Locate the cell with the specified text and output its (X, Y) center coordinate. 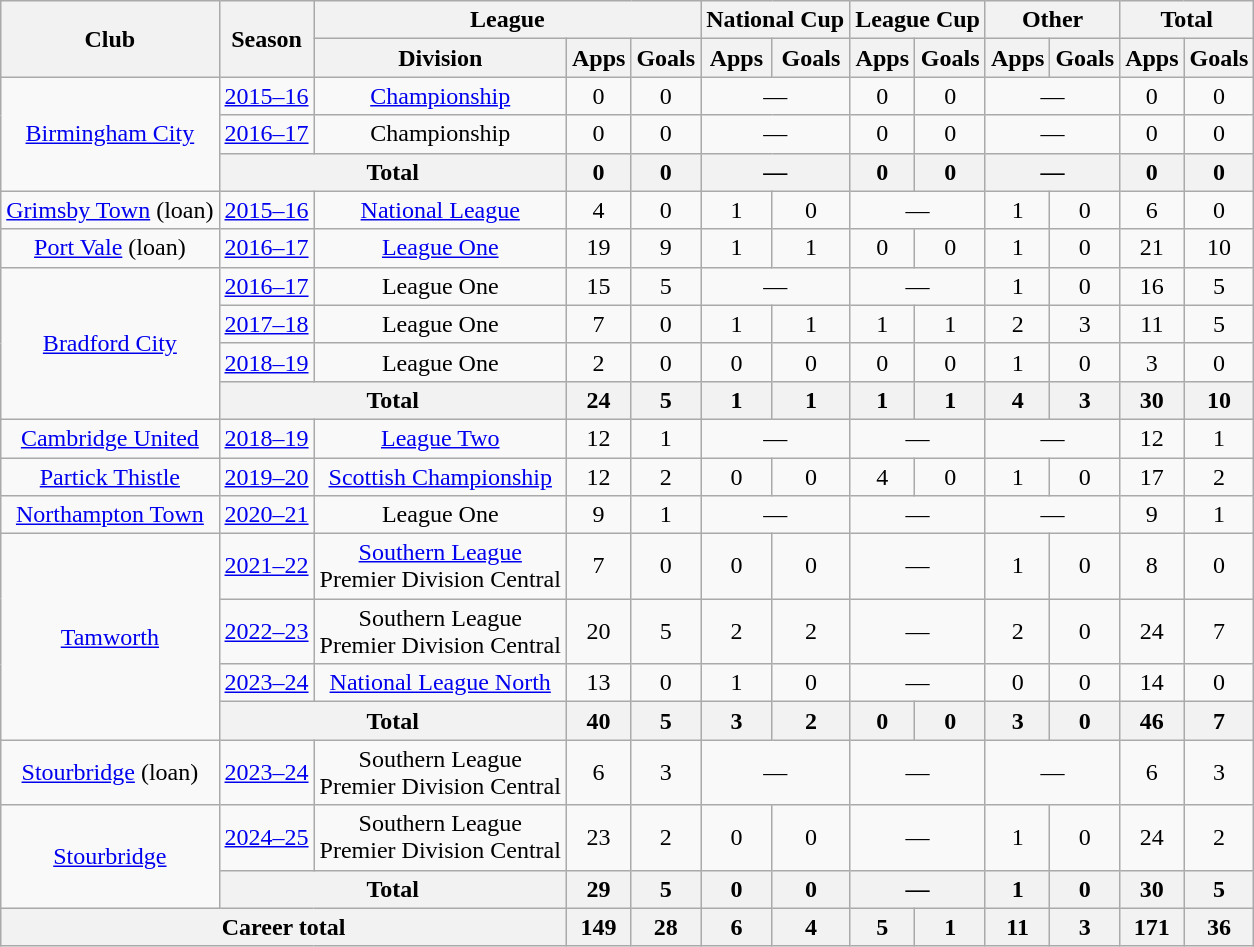
2019–20 (266, 477)
National Cup (776, 20)
2022–23 (266, 632)
Season (266, 39)
Scottish Championship (440, 477)
Stourbridge (110, 856)
28 (666, 927)
15 (598, 286)
Other (1052, 20)
League Two (440, 438)
2021–22 (266, 566)
National League (440, 210)
Bradford City (110, 343)
13 (598, 683)
Club (110, 39)
Cambridge United (110, 438)
Birmingham City (110, 134)
Division (440, 58)
League (508, 20)
40 (598, 721)
17 (1152, 477)
Tamworth (110, 637)
2024–25 (266, 838)
2020–21 (266, 515)
National League North (440, 683)
Stourbridge (loan) (110, 772)
14 (1152, 683)
46 (1152, 721)
29 (598, 889)
23 (598, 838)
2017–18 (266, 324)
8 (1152, 566)
League Cup (918, 20)
Partick Thistle (110, 477)
36 (1219, 927)
Northampton Town (110, 515)
149 (598, 927)
Career total (284, 927)
171 (1152, 927)
21 (1152, 248)
Port Vale (loan) (110, 248)
19 (598, 248)
20 (598, 632)
16 (1152, 286)
Grimsby Town (loan) (110, 210)
